Extract the (x, y) coordinate from the center of the cell holding the provided text.  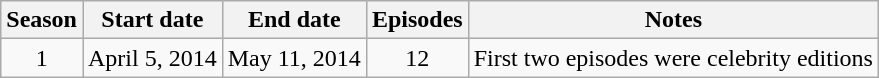
Season (42, 20)
First two episodes were celebrity editions (673, 58)
Start date (152, 20)
April 5, 2014 (152, 58)
End date (294, 20)
Notes (673, 20)
1 (42, 58)
Episodes (417, 20)
May 11, 2014 (294, 58)
12 (417, 58)
